Find where the given text appears and provide that cell's center as [x, y] coordinate. 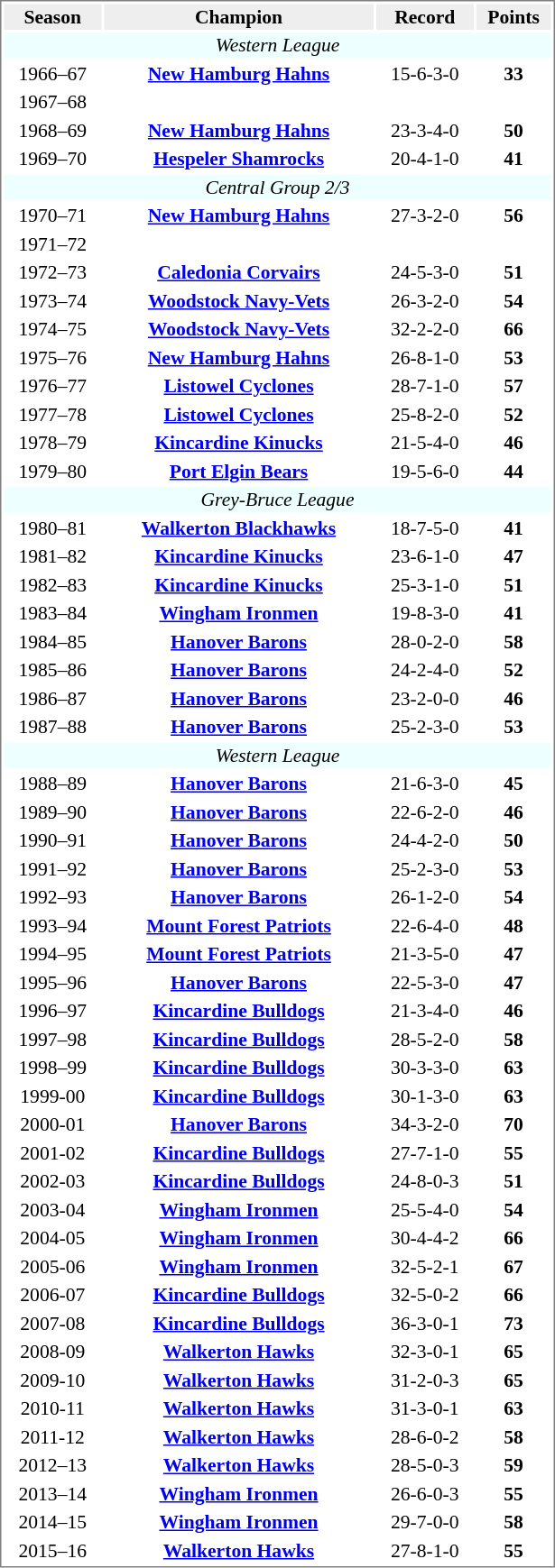
31-3-0-1 [425, 1408]
22-6-4-0 [425, 925]
2000-01 [52, 1124]
Record [425, 16]
1990–91 [52, 840]
Grey-Bruce League [277, 500]
2013–14 [52, 1493]
1972–73 [52, 272]
25-8-2-0 [425, 415]
18-7-5-0 [425, 528]
21-5-4-0 [425, 443]
29-7-0-0 [425, 1522]
Central Group 2/3 [277, 188]
1979–80 [52, 471]
1994–95 [52, 954]
1976–77 [52, 386]
19-8-3-0 [425, 613]
1997–98 [52, 1039]
32-5-2-1 [425, 1266]
26-3-2-0 [425, 301]
1988–89 [52, 784]
1968–69 [52, 130]
30-1-3-0 [425, 1096]
23-3-4-0 [425, 130]
48 [514, 925]
21-6-3-0 [425, 784]
28-5-2-0 [425, 1039]
23-2-0-0 [425, 698]
32-2-2-0 [425, 329]
28-0-2-0 [425, 642]
2004-05 [52, 1238]
56 [514, 215]
1981–82 [52, 556]
25-3-1-0 [425, 584]
1992–93 [52, 897]
33 [514, 74]
1996–97 [52, 1011]
2010-11 [52, 1408]
24-5-3-0 [425, 272]
1973–74 [52, 301]
70 [514, 1124]
24-8-0-3 [425, 1181]
24-4-2-0 [425, 840]
32-5-0-2 [425, 1295]
24-2-4-0 [425, 670]
28-7-1-0 [425, 386]
59 [514, 1465]
34-3-2-0 [425, 1124]
1993–94 [52, 925]
30-4-4-2 [425, 1238]
21-3-4-0 [425, 1011]
28-5-0-3 [425, 1465]
19-5-6-0 [425, 471]
1991–92 [52, 869]
26-6-0-3 [425, 1493]
Port Elgin Bears [238, 471]
2014–15 [52, 1522]
28-6-0-2 [425, 1437]
27-3-2-0 [425, 215]
20-4-1-0 [425, 159]
2005-06 [52, 1266]
1984–85 [52, 642]
27-7-1-0 [425, 1152]
Caledonia Corvairs [238, 272]
26-8-1-0 [425, 357]
21-3-5-0 [425, 954]
1998–99 [52, 1068]
Season [52, 16]
1967–68 [52, 102]
Walkerton Blackhawks [238, 528]
22-5-3-0 [425, 983]
Points [514, 16]
1987–88 [52, 727]
2003-04 [52, 1210]
26-1-2-0 [425, 897]
30-3-3-0 [425, 1068]
1969–70 [52, 159]
27-8-1-0 [425, 1551]
2011-12 [52, 1437]
2006-07 [52, 1295]
73 [514, 1324]
Champion [238, 16]
57 [514, 386]
1977–78 [52, 415]
1983–84 [52, 613]
1995–96 [52, 983]
1966–67 [52, 74]
36-3-0-1 [425, 1324]
25-5-4-0 [425, 1210]
31-2-0-3 [425, 1380]
44 [514, 471]
2012–13 [52, 1465]
1985–86 [52, 670]
2009-10 [52, 1380]
2007-08 [52, 1324]
1982–83 [52, 584]
15-6-3-0 [425, 74]
22-6-2-0 [425, 812]
1971–72 [52, 243]
2002-03 [52, 1181]
1989–90 [52, 812]
2001-02 [52, 1152]
1970–71 [52, 215]
67 [514, 1266]
1980–81 [52, 528]
1974–75 [52, 329]
45 [514, 784]
1975–76 [52, 357]
Hespeler Shamrocks [238, 159]
1999-00 [52, 1096]
23-6-1-0 [425, 556]
1986–87 [52, 698]
2008-09 [52, 1352]
1978–79 [52, 443]
32-3-0-1 [425, 1352]
2015–16 [52, 1551]
